Output the [X, Y] coordinate of the center of the cell containing the given text.  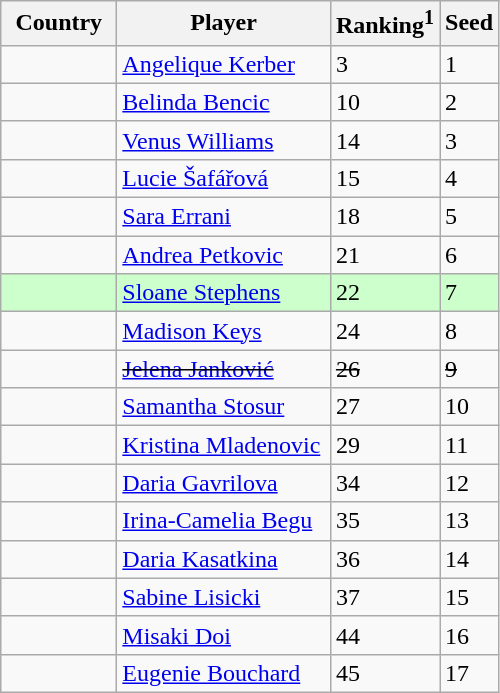
8 [470, 331]
12 [470, 483]
Venus Williams [224, 140]
35 [384, 521]
37 [384, 597]
Ranking1 [384, 24]
Lucie Šafářová [224, 178]
24 [384, 331]
Kristina Mladenovic [224, 445]
7 [470, 293]
29 [384, 445]
Misaki Doi [224, 635]
Jelena Janković [224, 369]
11 [470, 445]
6 [470, 255]
2 [470, 102]
Sara Errani [224, 217]
Andrea Petkovic [224, 255]
45 [384, 673]
27 [384, 407]
4 [470, 178]
Angelique Kerber [224, 64]
Player [224, 24]
18 [384, 217]
16 [470, 635]
13 [470, 521]
Sloane Stephens [224, 293]
Samantha Stosur [224, 407]
17 [470, 673]
44 [384, 635]
21 [384, 255]
Madison Keys [224, 331]
Belinda Bencic [224, 102]
Daria Kasatkina [224, 559]
26 [384, 369]
5 [470, 217]
Eugenie Bouchard [224, 673]
1 [470, 64]
Irina-Camelia Begu [224, 521]
36 [384, 559]
Daria Gavrilova [224, 483]
Seed [470, 24]
22 [384, 293]
34 [384, 483]
Sabine Lisicki [224, 597]
Country [59, 24]
9 [470, 369]
